Search for the cell housing the specified text and yield its [x, y] center coordinate. 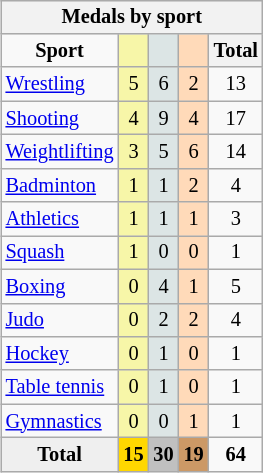
Medals by sport [132, 17]
17 [236, 118]
Shooting [60, 118]
14 [236, 152]
Gymnastics [60, 421]
Boxing [60, 286]
15 [133, 455]
64 [236, 455]
Athletics [60, 219]
30 [164, 455]
Hockey [60, 354]
Judo [60, 320]
19 [194, 455]
13 [236, 84]
Sport [60, 51]
Table tennis [60, 387]
Weightlifting [60, 152]
Wrestling [60, 84]
Badminton [60, 185]
9 [164, 118]
Squash [60, 253]
